Pinpoint the cell where the given text exists, returning its [X, Y] midpoint coordinate. 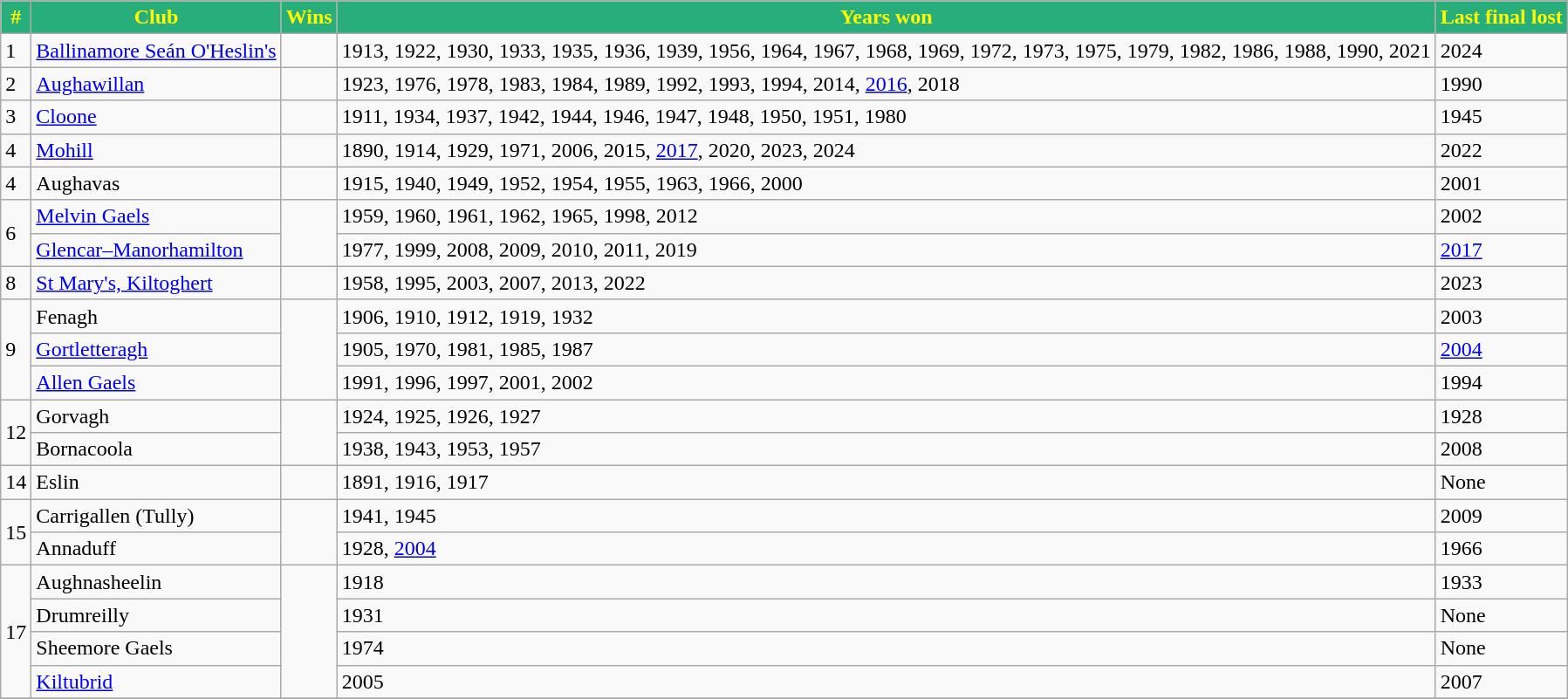
Mohill [156, 150]
2022 [1501, 150]
6 [16, 233]
1 [16, 51]
1918 [887, 582]
1974 [887, 648]
1911, 1934, 1937, 1942, 1944, 1946, 1947, 1948, 1950, 1951, 1980 [887, 117]
2004 [1501, 349]
Years won [887, 17]
Aughavas [156, 183]
1941, 1945 [887, 516]
1977, 1999, 2008, 2009, 2010, 2011, 2019 [887, 250]
2024 [1501, 51]
Club [156, 17]
Last final lost [1501, 17]
Cloone [156, 117]
1905, 1970, 1981, 1985, 1987 [887, 349]
1990 [1501, 84]
1915, 1940, 1949, 1952, 1954, 1955, 1963, 1966, 2000 [887, 183]
2023 [1501, 283]
# [16, 17]
1890, 1914, 1929, 1971, 2006, 2015, 2017, 2020, 2023, 2024 [887, 150]
Bornacoola [156, 449]
St Mary's, Kiltoghert [156, 283]
14 [16, 483]
1991, 1996, 1997, 2001, 2002 [887, 382]
3 [16, 117]
12 [16, 433]
Annaduff [156, 549]
Gortletteragh [156, 349]
1933 [1501, 582]
2002 [1501, 216]
1945 [1501, 117]
Melvin Gaels [156, 216]
2003 [1501, 316]
1891, 1916, 1917 [887, 483]
9 [16, 349]
Kiltubrid [156, 682]
1938, 1943, 1953, 1957 [887, 449]
1924, 1925, 1926, 1927 [887, 416]
2008 [1501, 449]
1923, 1976, 1978, 1983, 1984, 1989, 1992, 1993, 1994, 2014, 2016, 2018 [887, 84]
1928 [1501, 416]
15 [16, 532]
1966 [1501, 549]
Sheemore Gaels [156, 648]
Wins [309, 17]
Glencar–Manorhamilton [156, 250]
17 [16, 632]
Gorvagh [156, 416]
Aughnasheelin [156, 582]
Aughawillan [156, 84]
8 [16, 283]
Ballinamore Seán O'Heslin's [156, 51]
Eslin [156, 483]
1959, 1960, 1961, 1962, 1965, 1998, 2012 [887, 216]
Allen Gaels [156, 382]
2009 [1501, 516]
1931 [887, 615]
2005 [887, 682]
1913, 1922, 1930, 1933, 1935, 1936, 1939, 1956, 1964, 1967, 1968, 1969, 1972, 1973, 1975, 1979, 1982, 1986, 1988, 1990, 2021 [887, 51]
2 [16, 84]
2001 [1501, 183]
1906, 1910, 1912, 1919, 1932 [887, 316]
2017 [1501, 250]
Drumreilly [156, 615]
1994 [1501, 382]
1958, 1995, 2003, 2007, 2013, 2022 [887, 283]
2007 [1501, 682]
Carrigallen (Tully) [156, 516]
Fenagh [156, 316]
1928, 2004 [887, 549]
